Scan for the cell matching the given text and deliver its (x, y) coordinate at center. 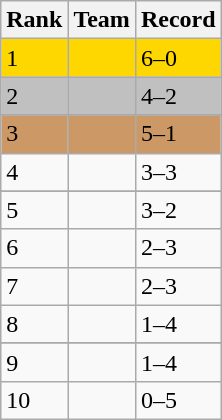
3–2 (178, 210)
6 (34, 248)
7 (34, 286)
5–1 (178, 134)
0–5 (178, 400)
4 (34, 172)
3–3 (178, 172)
Record (178, 20)
1 (34, 58)
10 (34, 400)
6–0 (178, 58)
Rank (34, 20)
3 (34, 134)
5 (34, 210)
Team (102, 20)
4–2 (178, 96)
8 (34, 324)
9 (34, 362)
2 (34, 96)
